Extract the [X, Y] coordinate from the center of the cell holding the provided text.  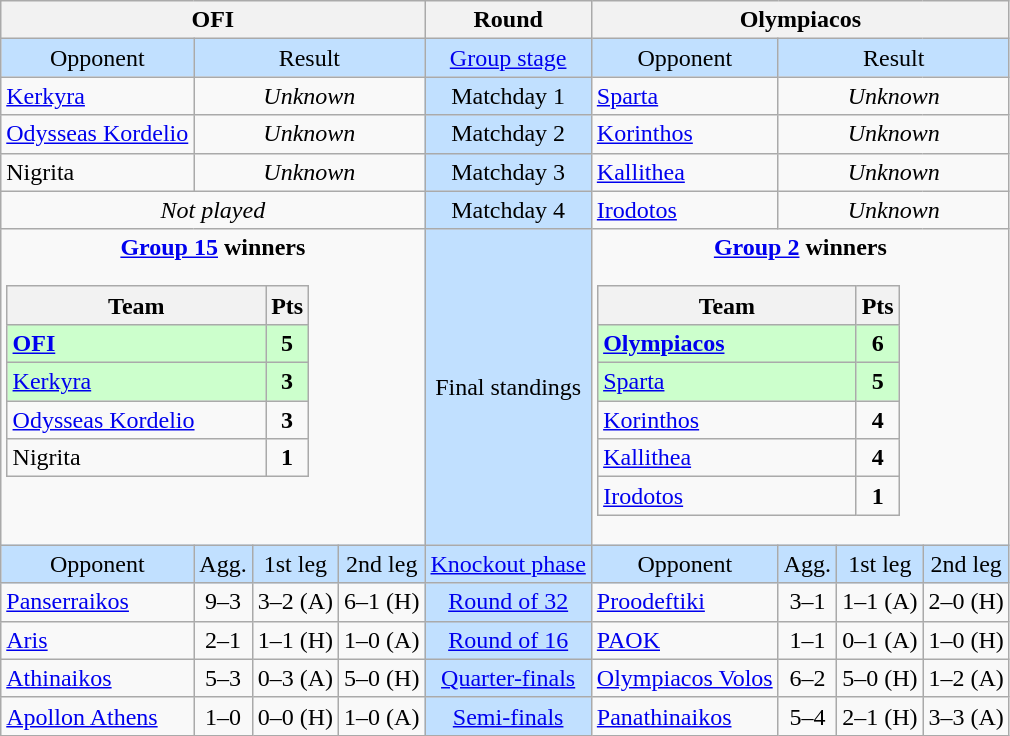
PAOK [684, 640]
2–0 (H) [966, 602]
5–3 [223, 678]
Aris [98, 640]
1–1 (A) [880, 602]
Panserraikos [98, 602]
0–3 (A) [295, 678]
Round of 16 [508, 640]
Apollon Athens [98, 716]
0–1 (A) [880, 640]
3–1 [807, 602]
Proodeftiki [684, 602]
1–2 (A) [966, 678]
0–0 (H) [295, 716]
Round of 32 [508, 602]
1–0 (H) [966, 640]
Matchday 2 [508, 134]
Athinaikos [98, 678]
Group 2 winners Team Pts Olympiacos 6 Sparta 5 Korinthos 4 Kallithea 4 Irodotos 1 [800, 387]
1–1 [807, 640]
2–1 [223, 640]
Olympiacos Volos [684, 678]
Matchday 1 [508, 96]
3–2 (A) [295, 602]
3–3 (A) [966, 716]
Final standings [508, 387]
6–1 (H) [382, 602]
5–4 [807, 716]
Group 15 winners Team Pts OFI 5 Kerkyra 3 Odysseas Kordelio 3 Nigrita 1 [213, 387]
Group stage [508, 58]
Panathinaikos [684, 716]
6 [878, 343]
Semi-finals [508, 716]
1–0 [223, 716]
Quarter-finals [508, 678]
6–2 [807, 678]
Matchday 4 [508, 210]
Matchday 3 [508, 172]
9–3 [223, 602]
2–1 (H) [880, 716]
Not played [213, 210]
Knockout phase [508, 564]
1–1 (H) [295, 640]
Round [508, 20]
